Determine the (x, y) coordinate at the center of the cell enclosing the given text.  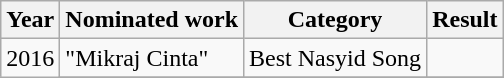
Year (30, 20)
2016 (30, 58)
Nominated work (152, 20)
Result (465, 20)
Best Nasyid Song (336, 58)
Category (336, 20)
"Mikraj Cinta" (152, 58)
